From the cell containing the given text, extract its center point as (x, y) coordinate. 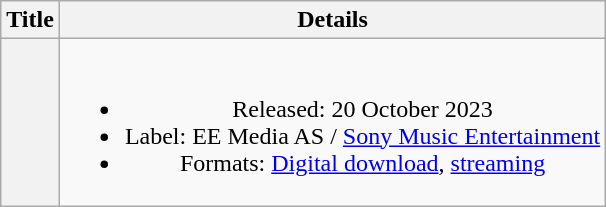
Title (30, 20)
Released: 20 October 2023Label: EE Media AS / Sony Music EntertainmentFormats: Digital download, streaming (332, 122)
Details (332, 20)
